Capture the cell that displays the provided text and extract its [x, y] central coordinate. 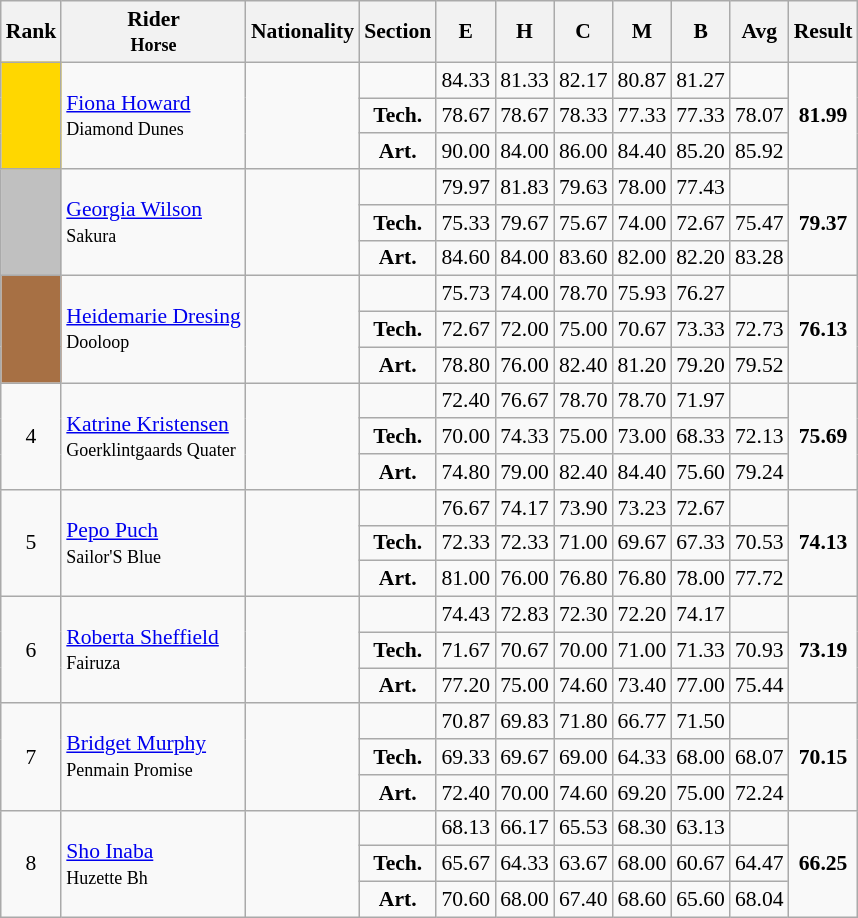
79.37 [824, 222]
70.93 [760, 650]
75.33 [466, 223]
71.97 [700, 401]
73.19 [824, 650]
63.67 [584, 864]
71.33 [700, 650]
79.97 [466, 187]
75.73 [466, 294]
5 [32, 544]
81.20 [642, 365]
75.47 [760, 223]
83.60 [584, 258]
68.33 [700, 437]
70.53 [760, 543]
72.20 [642, 615]
75.44 [760, 686]
84.33 [466, 80]
Fiona Howard Diamond Dunes [154, 116]
74.33 [524, 437]
68.30 [642, 828]
70.60 [466, 900]
79.00 [524, 472]
66.17 [524, 828]
72.83 [524, 615]
78.80 [466, 365]
90.00 [466, 152]
C [584, 32]
79.67 [524, 223]
85.92 [760, 152]
81.33 [524, 80]
79.52 [760, 365]
81.99 [824, 116]
71.67 [466, 650]
86.00 [584, 152]
73.40 [642, 686]
77.72 [760, 579]
77.20 [466, 686]
82.17 [584, 80]
73.23 [642, 508]
60.67 [700, 864]
Heidemarie Dresing Dooloop [154, 330]
74.43 [466, 615]
72.13 [760, 437]
83.28 [760, 258]
8 [32, 864]
75.67 [584, 223]
68.13 [466, 828]
7 [32, 758]
79.24 [760, 472]
84.60 [466, 258]
Rank [32, 32]
67.33 [700, 543]
71.50 [700, 722]
H [524, 32]
70.15 [824, 758]
73.00 [642, 437]
72.00 [524, 330]
Section [398, 32]
Katrine Kristensen Goerklintgaards Quater [154, 436]
82.00 [642, 258]
77.00 [700, 686]
69.00 [584, 757]
65.60 [700, 900]
Avg [760, 32]
75.60 [700, 472]
72.24 [760, 793]
69.33 [466, 757]
81.27 [700, 80]
67.40 [584, 900]
72.73 [760, 330]
76.13 [824, 330]
70.87 [466, 722]
68.07 [760, 757]
71.80 [584, 722]
81.00 [466, 579]
68.04 [760, 900]
69.20 [642, 793]
81.83 [524, 187]
66.25 [824, 864]
Result [824, 32]
65.67 [466, 864]
75.69 [824, 436]
72.30 [584, 615]
66.77 [642, 722]
79.20 [700, 365]
69.83 [524, 722]
Nationality [302, 32]
Roberta Sheffield Fairuza [154, 650]
73.33 [700, 330]
78.07 [760, 116]
Bridget Murphy Penmain Promise [154, 758]
79.63 [584, 187]
63.13 [700, 828]
76.27 [700, 294]
M [642, 32]
Sho Inaba Huzette Bh [154, 864]
RiderHorse [154, 32]
B [700, 32]
68.60 [642, 900]
Georgia Wilson Sakura [154, 222]
74.80 [466, 472]
6 [32, 650]
64.47 [760, 864]
77.43 [700, 187]
4 [32, 436]
E [466, 32]
65.53 [584, 828]
78.33 [584, 116]
75.93 [642, 294]
Pepo Puch Sailor'S Blue [154, 544]
85.20 [700, 152]
80.87 [642, 80]
73.90 [584, 508]
82.20 [700, 258]
74.13 [824, 544]
